From the cell containing the given text, extract its center point as (X, Y) coordinate. 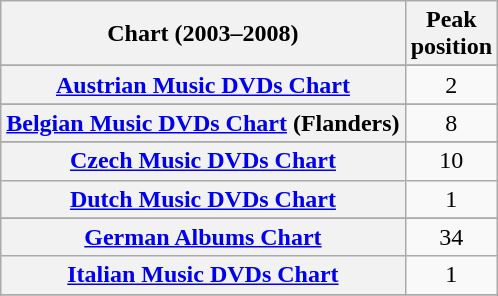
Italian Music DVDs Chart (203, 275)
Peakposition (451, 34)
34 (451, 237)
Chart (2003–2008) (203, 34)
Czech Music DVDs Chart (203, 161)
10 (451, 161)
2 (451, 85)
Dutch Music DVDs Chart (203, 199)
Austrian Music DVDs Chart (203, 85)
8 (451, 123)
Belgian Music DVDs Chart (Flanders) (203, 123)
German Albums Chart (203, 237)
